Provide the (x, y) coordinate of the cell's center where the given text is located.  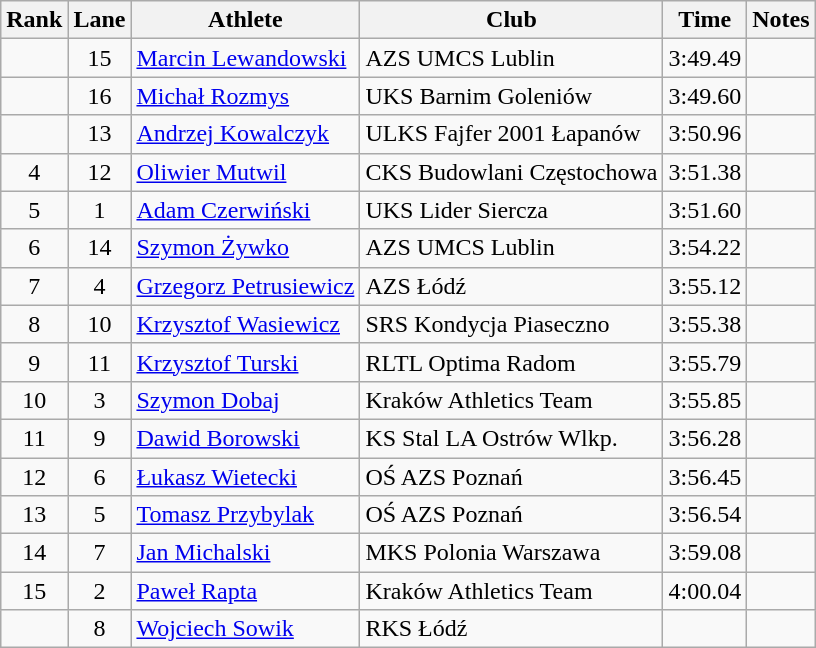
3:50.96 (705, 134)
KS Stal LA Ostrów Wlkp. (512, 438)
Wojciech Sowik (246, 629)
Marcin Lewandowski (246, 58)
3:49.60 (705, 96)
3:51.38 (705, 172)
Michał Rozmys (246, 96)
RKS Łódź (512, 629)
CKS Budowlani Częstochowa (512, 172)
Andrzej Kowalczyk (246, 134)
Szymon Żywko (246, 248)
Paweł Rapta (246, 591)
2 (100, 591)
3:56.54 (705, 515)
Tomasz Przybylak (246, 515)
Lane (100, 20)
4:00.04 (705, 591)
Krzysztof Turski (246, 362)
Time (705, 20)
1 (100, 210)
Łukasz Wietecki (246, 477)
Athlete (246, 20)
Dawid Borowski (246, 438)
ULKS Fajfer 2001 Łapanów (512, 134)
SRS Kondycja Piaseczno (512, 324)
3:56.45 (705, 477)
Szymon Dobaj (246, 400)
Jan Michalski (246, 553)
AZS Łódź (512, 286)
Club (512, 20)
3:55.79 (705, 362)
3:55.38 (705, 324)
Grzegorz Petrusiewicz (246, 286)
Notes (781, 20)
MKS Polonia Warszawa (512, 553)
Adam Czerwiński (246, 210)
Oliwier Mutwil (246, 172)
Rank (34, 20)
3:51.60 (705, 210)
16 (100, 96)
3 (100, 400)
3:49.49 (705, 58)
3:54.22 (705, 248)
UKS Barnim Goleniów (512, 96)
3:56.28 (705, 438)
Krzysztof Wasiewicz (246, 324)
RLTL Optima Radom (512, 362)
3:59.08 (705, 553)
UKS Lider Siercza (512, 210)
3:55.12 (705, 286)
3:55.85 (705, 400)
